Pinpoint the cell where the given text exists, returning its [x, y] midpoint coordinate. 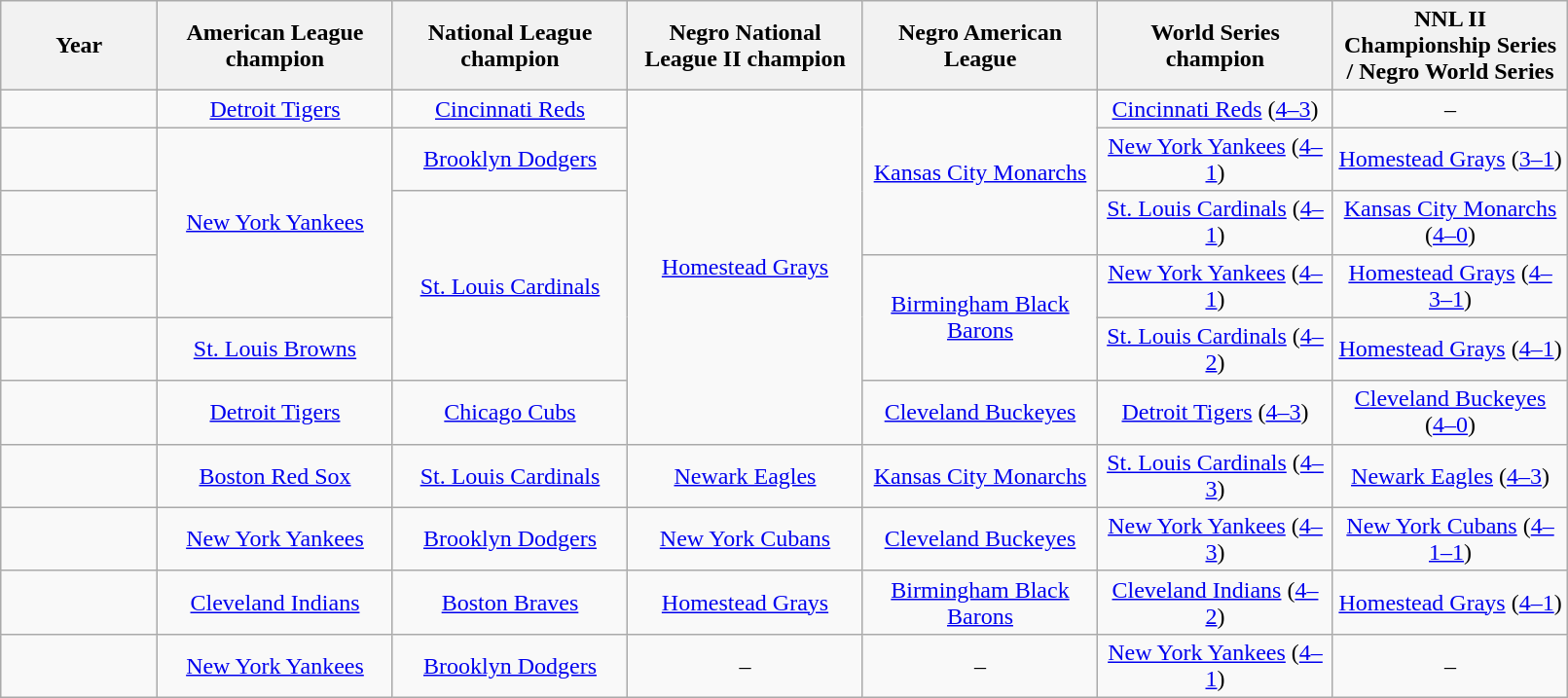
St. Louis Cardinals (4–2) [1216, 349]
Cincinnati Reds (4–3) [1216, 109]
Chicago Cubs [510, 413]
NNL II Championship Series / Negro World Series [1450, 46]
Boston Red Sox [275, 475]
American League champion [275, 46]
Kansas City Monarchs (4–0) [1450, 222]
Newark Eagles (4–3) [1450, 475]
St. Louis Browns [275, 349]
Newark Eagles [746, 475]
Cleveland Indians [275, 602]
St. Louis Cardinals (4–3) [1216, 475]
Homestead Grays (3–1) [1450, 160]
St. Louis Cardinals (4–1) [1216, 222]
Negro National League II champion [746, 46]
New York Yankees (4–3) [1216, 539]
National League champion [510, 46]
Year [80, 46]
Homestead Grays (4–3–1) [1450, 286]
Boston Braves [510, 602]
Cleveland Indians (4–2) [1216, 602]
World Series champion [1216, 46]
New York Cubans (4–1–1) [1450, 539]
Cincinnati Reds [510, 109]
Negro American League [980, 46]
Detroit Tigers (4–3) [1216, 413]
Cleveland Buckeyes (4–0) [1450, 413]
New York Cubans [746, 539]
